Find where the given text appears and provide that cell's center as [X, Y] coordinate. 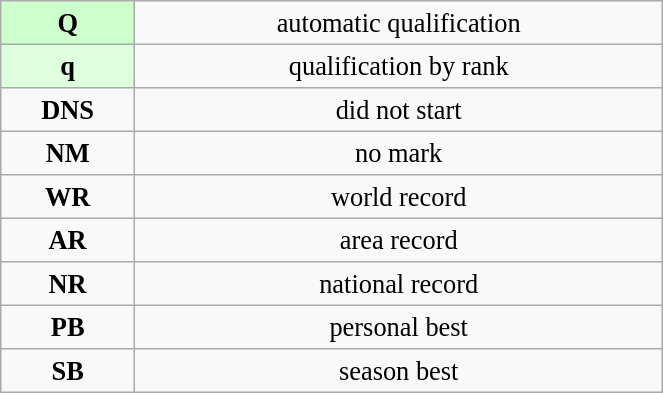
qualification by rank [399, 66]
automatic qualification [399, 22]
PB [68, 327]
world record [399, 197]
WR [68, 197]
q [68, 66]
area record [399, 240]
NM [68, 153]
personal best [399, 327]
AR [68, 240]
DNS [68, 109]
season best [399, 371]
no mark [399, 153]
did not start [399, 109]
NR [68, 284]
SB [68, 371]
national record [399, 284]
Q [68, 22]
